Detect which cell encompasses the target text, then output its (x, y) center coordinate. 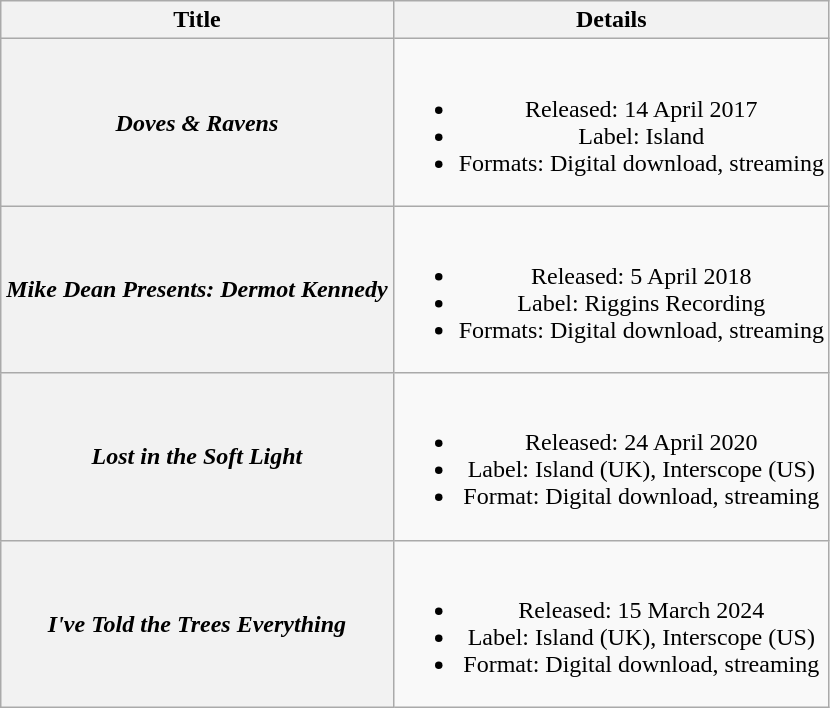
Released: 24 April 2020Label: Island (UK), Interscope (US)Format: Digital download, streaming (611, 456)
I've Told the Trees Everything (197, 624)
Doves & Ravens (197, 122)
Released: 14 April 2017Label: IslandFormats: Digital download, streaming (611, 122)
Released: 5 April 2018Label: Riggins RecordingFormats: Digital download, streaming (611, 290)
Mike Dean Presents: Dermot Kennedy (197, 290)
Released: 15 March 2024Label: Island (UK), Interscope (US)Format: Digital download, streaming (611, 624)
Details (611, 20)
Lost in the Soft Light (197, 456)
Title (197, 20)
